Locate the cell with the specified text and output its (x, y) center coordinate. 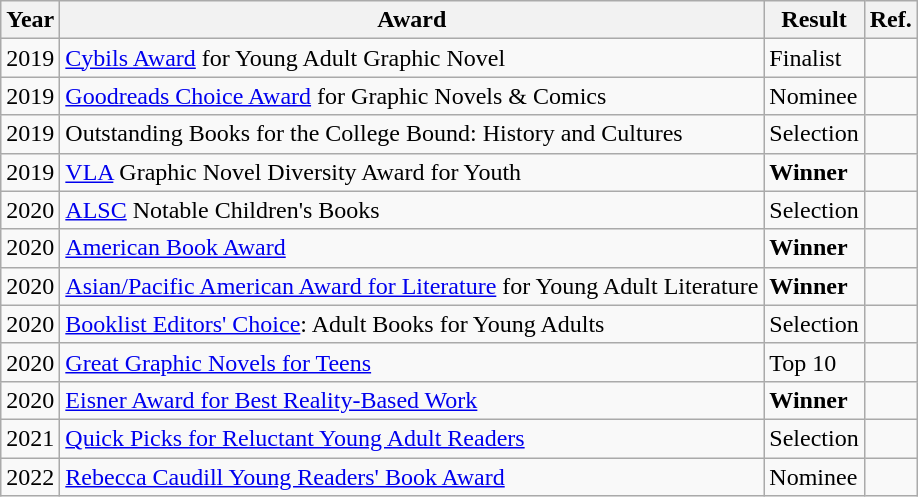
2021 (30, 438)
Great Graphic Novels for Teens (412, 362)
Booklist Editors' Choice: Adult Books for Young Adults (412, 324)
2022 (30, 477)
American Book Award (412, 248)
Rebecca Caudill Young Readers' Book Award (412, 477)
Award (412, 20)
VLA Graphic Novel Diversity Award for Youth (412, 172)
Cybils Award for Young Adult Graphic Novel (412, 58)
Goodreads Choice Award for Graphic Novels & Comics (412, 96)
Ref. (890, 20)
Top 10 (814, 362)
Eisner Award for Best Reality-Based Work (412, 400)
Quick Picks for Reluctant Young Adult Readers (412, 438)
Asian/Pacific American Award for Literature for Young Adult Literature (412, 286)
Finalist (814, 58)
ALSC Notable Children's Books (412, 210)
Result (814, 20)
Outstanding Books for the College Bound: History and Cultures (412, 134)
Year (30, 20)
